From the cell containing the given text, extract its center point as [x, y] coordinate. 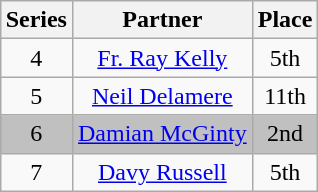
Place [285, 20]
5 [36, 96]
Series [36, 20]
Fr. Ray Kelly [162, 58]
11th [285, 96]
2nd [285, 134]
Partner [162, 20]
4 [36, 58]
7 [36, 172]
Damian McGinty [162, 134]
Neil Delamere [162, 96]
6 [36, 134]
Davy Russell [162, 172]
